Detect which cell encompasses the target text, then output its (X, Y) center coordinate. 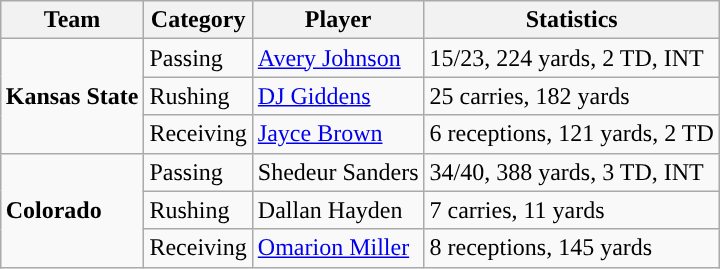
Team (72, 20)
Statistics (572, 20)
Jayce Brown (338, 134)
DJ Giddens (338, 96)
6 receptions, 121 yards, 2 TD (572, 134)
Colorado (72, 210)
34/40, 388 yards, 3 TD, INT (572, 172)
Category (198, 20)
Player (338, 20)
15/23, 224 yards, 2 TD, INT (572, 58)
8 receptions, 145 yards (572, 248)
Avery Johnson (338, 58)
Dallan Hayden (338, 210)
7 carries, 11 yards (572, 210)
Kansas State (72, 96)
Shedeur Sanders (338, 172)
Omarion Miller (338, 248)
25 carries, 182 yards (572, 96)
